Find where the given text appears and provide that cell's center as [x, y] coordinate. 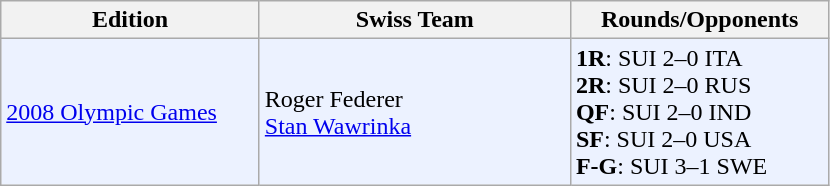
Roger FedererStan Wawrinka [414, 112]
2008 Olympic Games [130, 112]
Swiss Team [414, 20]
1R: SUI 2–0 ITA 2R: SUI 2–0 RUS QF: SUI 2–0 INDSF: SUI 2–0 USA F-G: SUI 3–1 SWE [700, 112]
Rounds/Opponents [700, 20]
Edition [130, 20]
